Pinpoint the cell where the given text exists, returning its (X, Y) midpoint coordinate. 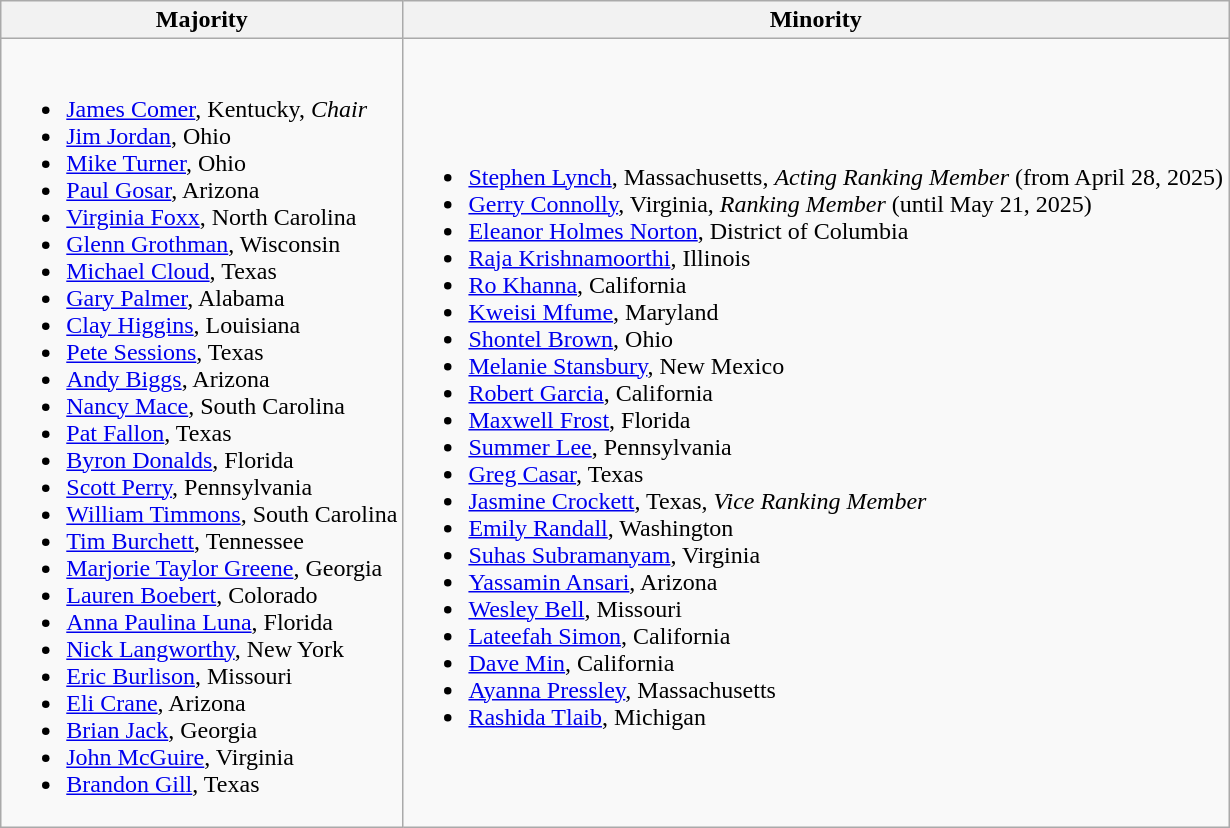
Majority (202, 20)
Minority (816, 20)
